Detect which cell encompasses the target text, then output its [X, Y] center coordinate. 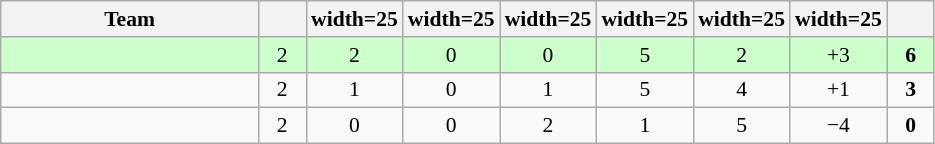
−4 [838, 126]
+1 [838, 90]
6 [911, 55]
Team [130, 19]
+3 [838, 55]
4 [742, 90]
3 [911, 90]
